Extract the (x, y) coordinate from the center of the cell holding the provided text.  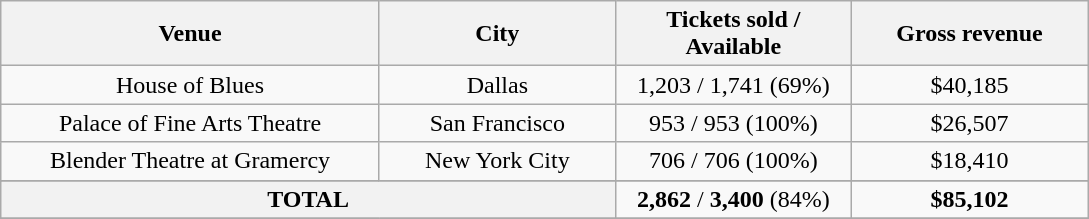
Gross revenue (969, 34)
House of Blues (190, 85)
Palace of Fine Arts Theatre (190, 123)
$85,102 (969, 199)
Dallas (497, 85)
San Francisco (497, 123)
706 / 706 (100%) (733, 161)
$40,185 (969, 85)
953 / 953 (100%) (733, 123)
TOTAL (308, 199)
New York City (497, 161)
1,203 / 1,741 (69%) (733, 85)
Tickets sold / Available (733, 34)
$18,410 (969, 161)
Blender Theatre at Gramercy (190, 161)
2,862 / 3,400 (84%) (733, 199)
Venue (190, 34)
City (497, 34)
$26,507 (969, 123)
